Find where the given text appears and provide that cell's center as (x, y) coordinate. 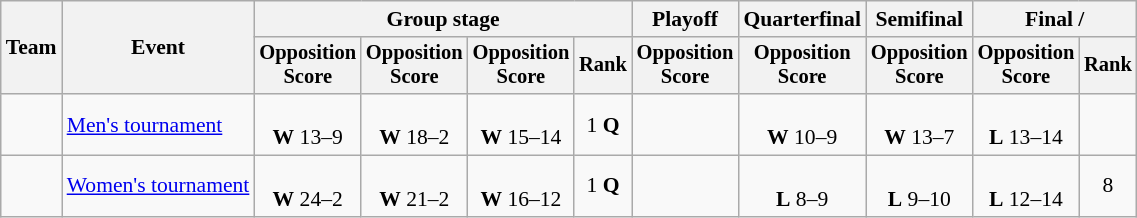
W 21–2 (414, 186)
Playoff (686, 19)
Group stage (442, 19)
Quarterfinal (802, 19)
W 24–2 (308, 186)
W 10–9 (802, 124)
L 13–14 (1026, 124)
8 (1108, 186)
W 13–9 (308, 124)
W 16–12 (522, 186)
W 15–14 (522, 124)
W 13–7 (920, 124)
L 8–9 (802, 186)
Women's tournament (158, 186)
Semifinal (920, 19)
W 18–2 (414, 124)
Men's tournament (158, 124)
Team (32, 48)
L 12–14 (1026, 186)
Event (158, 48)
Final / (1055, 19)
L 9–10 (920, 186)
